Detect which cell encompasses the target text, then output its [x, y] center coordinate. 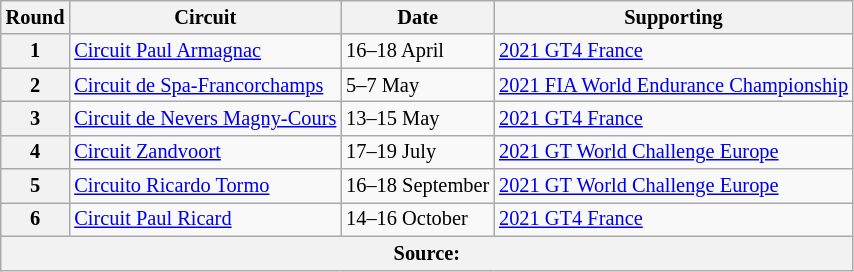
1 [36, 51]
Circuit Zandvoort [205, 152]
Circuit Paul Armagnac [205, 51]
14–16 October [418, 219]
5 [36, 186]
Circuit Paul Ricard [205, 219]
5–7 May [418, 85]
Circuit de Spa-Francorchamps [205, 85]
17–19 July [418, 152]
4 [36, 152]
2 [36, 85]
16–18 April [418, 51]
2021 FIA World Endurance Championship [674, 85]
Supporting [674, 17]
Round [36, 17]
Circuit [205, 17]
6 [36, 219]
3 [36, 118]
13–15 May [418, 118]
Source: [427, 253]
Date [418, 17]
16–18 September [418, 186]
Circuit de Nevers Magny-Cours [205, 118]
Circuito Ricardo Tormo [205, 186]
